Find where the given text appears and provide that cell's center as [x, y] coordinate. 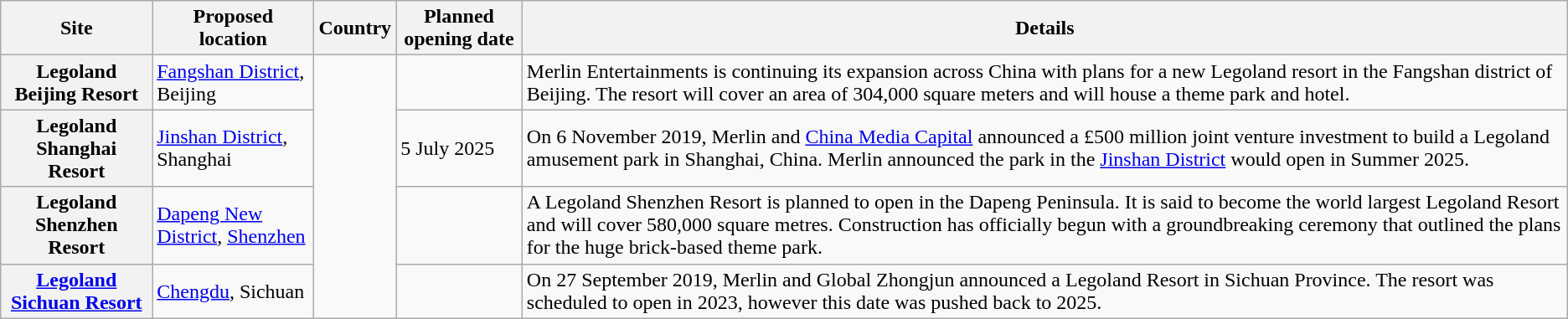
Legoland Beijing Resort [77, 82]
Site [77, 28]
5 July 2025 [459, 148]
Fangshan District, Beijing [233, 82]
Proposed location [233, 28]
Planned opening date [459, 28]
Legoland Shanghai Resort [77, 148]
Legoland Shenzhen Resort [77, 225]
Details [1044, 28]
Legoland Sichuan Resort [77, 291]
Dapeng New District, Shenzhen [233, 225]
Country [355, 28]
Jinshan District, Shanghai [233, 148]
Chengdu, Sichuan [233, 291]
